Return the (X, Y) coordinate for the center point of the cell that contains the specified text.  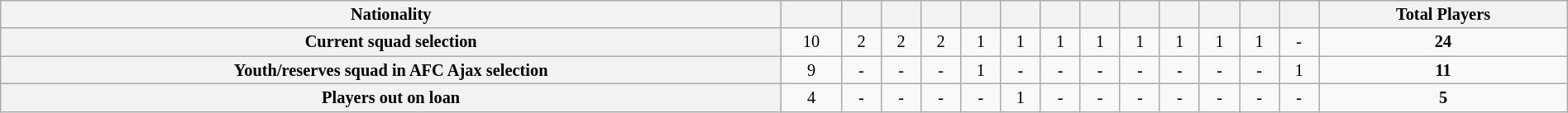
Current squad selection (391, 42)
Youth/reserves squad in AFC Ajax selection (391, 70)
10 (812, 42)
11 (1443, 70)
Total Players (1443, 14)
9 (812, 70)
4 (812, 97)
Nationality (391, 14)
Players out on loan (391, 97)
24 (1443, 42)
5 (1443, 97)
